Determine the [x, y] coordinate at the center of the cell enclosing the given text.  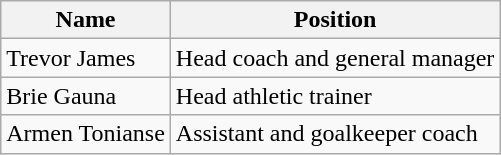
Name [86, 20]
Head athletic trainer [335, 96]
Assistant and goalkeeper coach [335, 134]
Position [335, 20]
Brie Gauna [86, 96]
Trevor James [86, 58]
Armen Tonianse [86, 134]
Head coach and general manager [335, 58]
